Return [X, Y] of the center of cell containing provided text 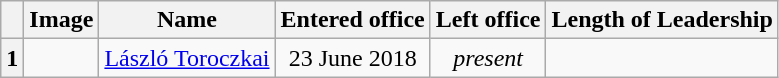
Name [187, 20]
Image [62, 20]
1 [12, 58]
László Toroczkai [187, 58]
Entered office [352, 20]
Left office [488, 20]
present [488, 58]
23 June 2018 [352, 58]
Length of Leadership [662, 20]
